Scan for the cell matching the given text and deliver its (X, Y) coordinate at center. 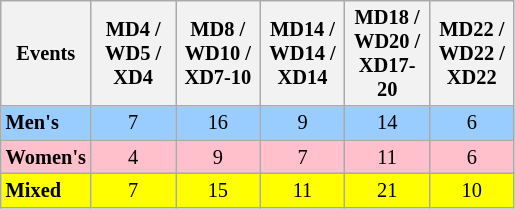
Men's (46, 123)
MD4 / WD5 / XD4 (134, 53)
14 (388, 123)
15 (218, 190)
Women's (46, 157)
Events (46, 53)
Mixed (46, 190)
21 (388, 190)
MD18 / WD20 / XD17-20 (388, 53)
MD8 / WD10 / XD7-10 (218, 53)
10 (472, 190)
16 (218, 123)
MD14 / WD14 / XD14 (302, 53)
MD22 / WD22 / XD22 (472, 53)
4 (134, 157)
